Provide the [x, y] coordinate of the cell's center where the given text is located.  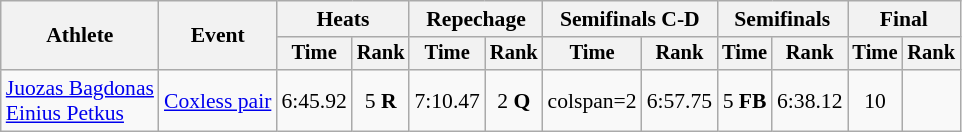
colspan=2 [592, 100]
Semifinals C-D [630, 19]
Heats [342, 19]
Event [218, 36]
Athlete [80, 36]
2 Q [514, 100]
10 [876, 100]
6:45.92 [314, 100]
Semifinals [782, 19]
Juozas BagdonasEinius Petkus [80, 100]
6:57.75 [680, 100]
Repechage [476, 19]
Coxless pair [218, 100]
7:10.47 [446, 100]
6:38.12 [810, 100]
Final [904, 19]
5 R [381, 100]
5 FB [744, 100]
